Capture the cell that displays the provided text and extract its (X, Y) central coordinate. 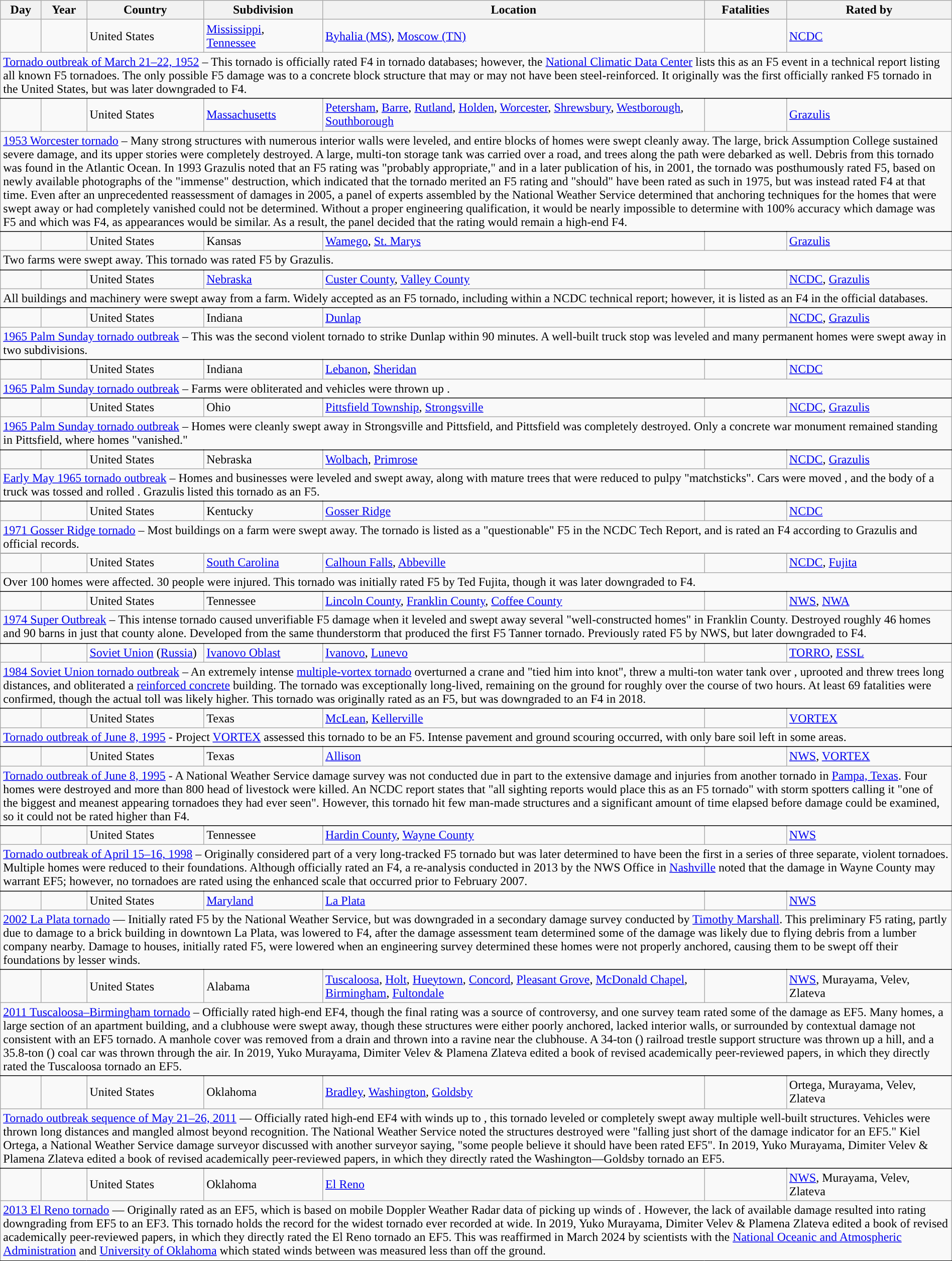
Kansas (263, 241)
Day (21, 10)
Bradley, Washington, Goldsby (514, 1092)
Massachusetts (263, 114)
Soviet Union (Russia) (146, 653)
Ohio (263, 408)
Over 100 homes were affected. 30 people were injured. This tornado was initially rated F5 by Ted Fujita, though it was later downgraded to F4. (476, 582)
Country (146, 10)
Tuscaloosa, Holt, Hueytown, Concord, Pleasant Grove, McDonald Chapel, Birmingham, Fultondale (514, 986)
La Plata (514, 901)
South Carolina (263, 563)
NCDC, Fujita (869, 563)
Wolbach, Primrose (514, 459)
VORTEX (869, 718)
Two farms were swept away. This tornado was rated F5 by Grazulis. (476, 260)
Petersham, Barre, Rutland, Holden, Worcester, Shrewsbury, Westborough, Southborough (514, 114)
Hardin County, Wayne County (514, 835)
Custer County, Valley County (514, 279)
NWS, NWA (869, 601)
El Reno (514, 1185)
Ivanovo, Lunevo (514, 653)
Byhalia (MS), Moscow (TN) (514, 36)
Kentucky (263, 511)
Lincoln County, Franklin County, Coffee County (514, 601)
TORRO, ESSL (869, 653)
Maryland (263, 901)
Location (514, 10)
Rated by (869, 10)
Alabama (263, 986)
Ortega, Murayama, Velev, Zlateva (869, 1092)
Wamego, St. Marys (514, 241)
Dunlap (514, 317)
Allison (514, 756)
Ivanovo Oblast (263, 653)
1965 Palm Sunday tornado outbreak – Farms were obliterated and vehicles were thrown up . (476, 388)
Fatalities (745, 10)
McLean, Kellerville (514, 718)
Subdivision (263, 10)
Lebanon, Sheridan (514, 369)
Year (64, 10)
Gosser Ridge (514, 511)
Pittsfield Township, Strongsville (514, 408)
Mississippi,Tennessee (263, 36)
Calhoun Falls, Abbeville (514, 563)
NWS, VORTEX (869, 756)
